Return the [X, Y] coordinate for the center point of the cell that contains the specified text.  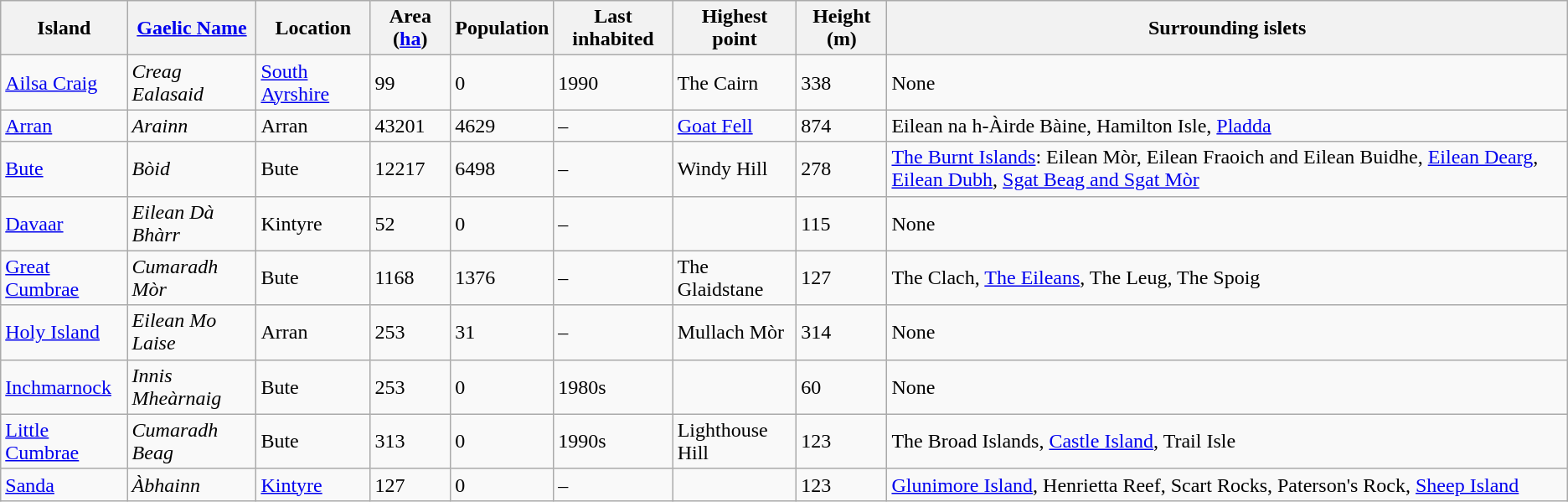
4629 [503, 126]
99 [410, 82]
Eilean Mo Laise [192, 332]
1990s [613, 441]
874 [842, 126]
313 [410, 441]
Highest point [735, 28]
338 [842, 82]
The Cairn [735, 82]
Surrounding islets [1227, 28]
The Burnt Islands: Eilean Mòr, Eilean Fraoich and Eilean Buidhe, Eilean Dearg, Eilean Dubh, Sgat Beag and Sgat Mòr [1227, 169]
Sanda [64, 484]
60 [842, 387]
Ailsa Craig [64, 82]
Island [64, 28]
Cumaradh Beag [192, 441]
Gaelic Name [192, 28]
1980s [613, 387]
6498 [503, 169]
Mullach Mòr [735, 332]
Lighthouse Hill [735, 441]
31 [503, 332]
Creag Ealasaid [192, 82]
Location [313, 28]
1376 [503, 278]
Eilean na h-Àirde Bàine, Hamilton Isle, Pladda [1227, 126]
The Clach, The Eileans, The Leug, The Spoig [1227, 278]
278 [842, 169]
1990 [613, 82]
Àbhainn [192, 484]
Bòid [192, 169]
314 [842, 332]
Cumaradh Mòr [192, 278]
Area (ha) [410, 28]
Windy Hill [735, 169]
Last inhabited [613, 28]
Davaar [64, 223]
Innis Mheàrnaig [192, 387]
Glunimore Island, Henrietta Reef, Scart Rocks, Paterson's Rock, Sheep Island [1227, 484]
The Glaidstane [735, 278]
Eilean Dà Bhàrr [192, 223]
115 [842, 223]
43201 [410, 126]
1168 [410, 278]
Height (m) [842, 28]
52 [410, 223]
South Ayrshire [313, 82]
12217 [410, 169]
Population [503, 28]
The Broad Islands, Castle Island, Trail Isle [1227, 441]
Inchmarnock [64, 387]
Little Cumbrae [64, 441]
Goat Fell [735, 126]
Holy Island [64, 332]
Great Cumbrae [64, 278]
Arainn [192, 126]
